Detect which cell encompasses the target text, then output its [x, y] center coordinate. 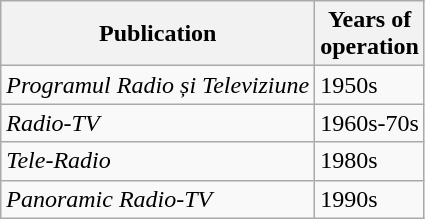
Radio-TV [158, 123]
1990s [370, 199]
Publication [158, 34]
Panoramic Radio-TV [158, 199]
1980s [370, 161]
1960s-70s [370, 123]
Years ofoperation [370, 34]
1950s [370, 85]
Tele-Radio [158, 161]
Programul Radio și Televiziune [158, 85]
